Capture the cell that displays the provided text and extract its [x, y] central coordinate. 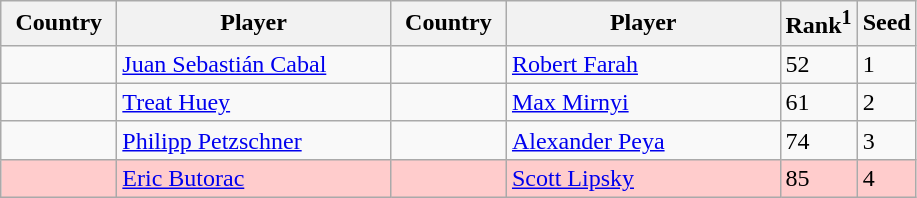
Scott Lipsky [643, 178]
Max Mirnyi [643, 102]
Philipp Petzschner [254, 140]
Alexander Peya [643, 140]
52 [818, 64]
74 [818, 140]
Robert Farah [643, 64]
Eric Butorac [254, 178]
61 [818, 102]
2 [886, 102]
Seed [886, 24]
1 [886, 64]
85 [818, 178]
3 [886, 140]
Rank1 [818, 24]
4 [886, 178]
Juan Sebastián Cabal [254, 64]
Treat Huey [254, 102]
